Detect which cell encompasses the target text, then output its (x, y) center coordinate. 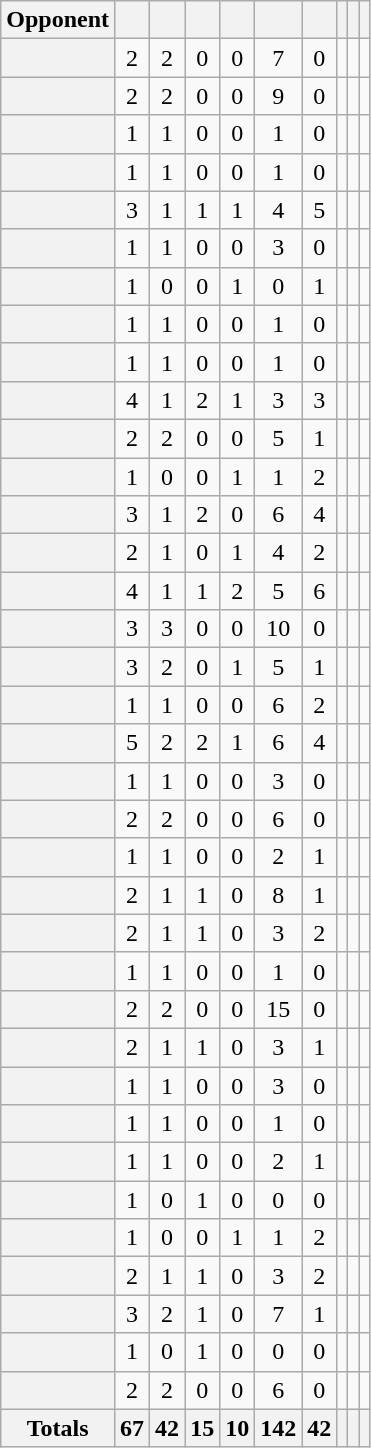
67 (132, 1428)
Opponent (58, 20)
8 (278, 895)
142 (278, 1428)
Totals (58, 1428)
9 (278, 96)
